Search for the cell housing the specified text and yield its [x, y] center coordinate. 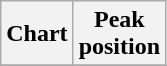
Chart [37, 34]
Peakposition [119, 34]
